Search for the cell housing the specified text and yield its (x, y) center coordinate. 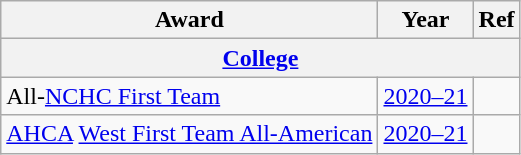
Year (426, 20)
AHCA West First Team All-American (190, 134)
Award (190, 20)
Ref (496, 20)
All-NCHC First Team (190, 96)
College (260, 58)
